Return the (X, Y) coordinate for the center point of the cell that contains the specified text.  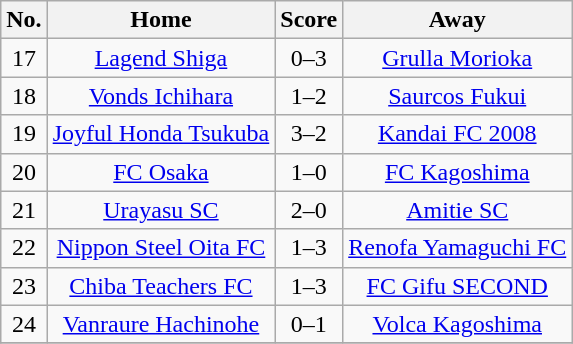
21 (24, 210)
Saurcos Fukui (458, 96)
FC Osaka (161, 172)
24 (24, 324)
Kandai FC 2008 (458, 134)
Renofa Yamaguchi FC (458, 248)
No. (24, 20)
Nippon Steel Oita FC (161, 248)
Vonds Ichihara (161, 96)
1–0 (309, 172)
Away (458, 20)
22 (24, 248)
Score (309, 20)
Home (161, 20)
18 (24, 96)
FC Gifu SECOND (458, 286)
17 (24, 58)
0–3 (309, 58)
2–0 (309, 210)
Vanraure Hachinohe (161, 324)
FC Kagoshima (458, 172)
Amitie SC (458, 210)
19 (24, 134)
3–2 (309, 134)
Lagend Shiga (161, 58)
Urayasu SC (161, 210)
Volca Kagoshima (458, 324)
Chiba Teachers FC (161, 286)
20 (24, 172)
0–1 (309, 324)
Grulla Morioka (458, 58)
1–2 (309, 96)
Joyful Honda Tsukuba (161, 134)
23 (24, 286)
